Provide the (x, y) coordinate of the cell's center where the given text is located.  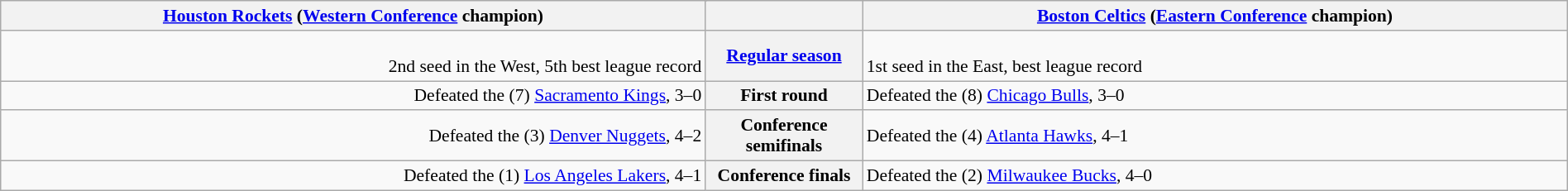
Defeated the (3) Denver Nuggets, 4–2 (354, 136)
Defeated the (1) Los Angeles Lakers, 4–1 (354, 176)
Houston Rockets (Western Conference champion) (354, 16)
First round (784, 96)
2nd seed in the West, 5th best league record (354, 56)
Boston Celtics (Eastern Conference champion) (1216, 16)
Defeated the (8) Chicago Bulls, 3–0 (1216, 96)
Conference semifinals (784, 136)
Defeated the (7) Sacramento Kings, 3–0 (354, 96)
Regular season (784, 56)
Defeated the (4) Atlanta Hawks, 4–1 (1216, 136)
1st seed in the East, best league record (1216, 56)
Defeated the (2) Milwaukee Bucks, 4–0 (1216, 176)
Conference finals (784, 176)
